Search for the cell housing the specified text and yield its [x, y] center coordinate. 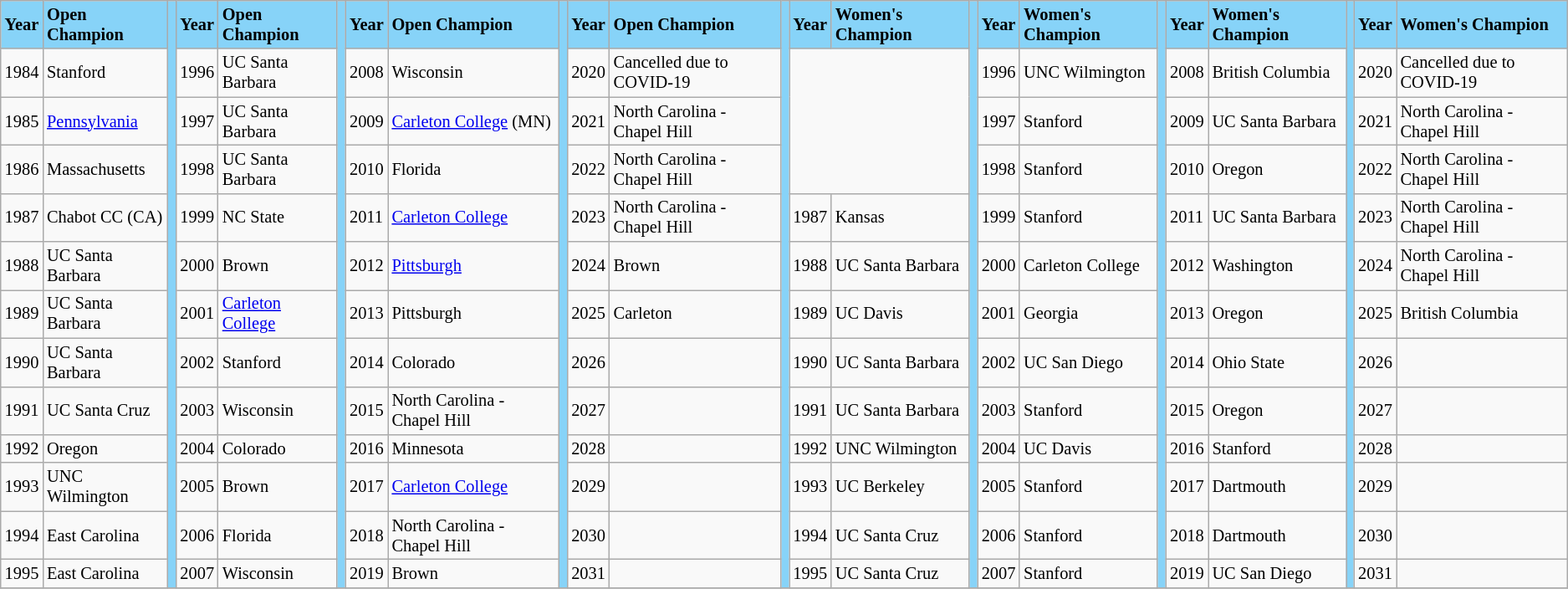
Kansas [900, 218]
Carleton [696, 314]
UC Berkeley [900, 487]
1986 [22, 169]
Washington [1278, 266]
1985 [22, 121]
Georgia [1089, 314]
NC State [278, 218]
Ohio State [1278, 362]
Chabot CC (CA) [105, 218]
1984 [22, 73]
Massachusetts [105, 169]
Pennsylvania [105, 121]
Minnesota [473, 448]
Carleton College (MN) [473, 121]
